Determine the (X, Y) coordinate at the center of the cell enclosing the given text.  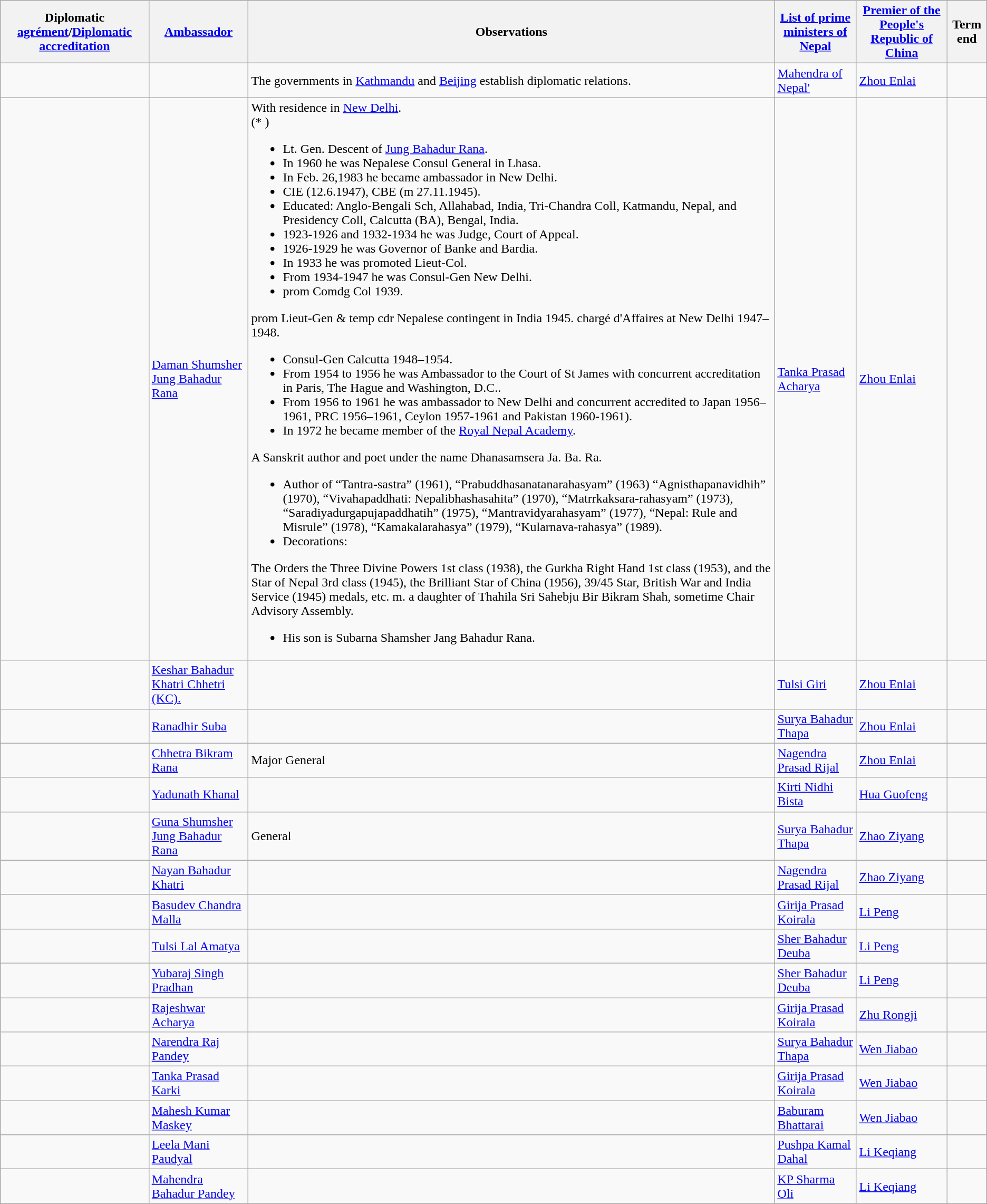
Diplomatic agrément/Diplomatic accreditation (75, 32)
Mahesh Kumar Maskey (198, 1118)
Observations (511, 32)
Mahendra of Nepal' (815, 80)
Guna Shumsher Jung Bahadur Rana (198, 836)
KP Sharma Oli (815, 1187)
List of prime ministers of Nepal (815, 32)
Daman Shumsher Jung Bahadur Rana (198, 379)
Nayan Bahadur Khatri (198, 878)
Pushpa Kamal Dahal (815, 1152)
Hua Guofeng (902, 794)
Narendra Raj Pandey (198, 1049)
Baburam Bhattarai (815, 1118)
Ambassador (198, 32)
Yadunath Khanal (198, 794)
Yubaraj Singh Pradhan (198, 980)
Rajeshwar Acharya (198, 1015)
The governments in Kathmandu and Beijing establish diplomatic relations. (511, 80)
Tulsi Giri (815, 685)
General (511, 836)
Tanka Prasad Karki (198, 1083)
Kirti Nidhi Bista (815, 794)
Chhetra Bikram Rana (198, 760)
Leela Mani Paudyal (198, 1152)
Ranadhir Suba (198, 726)
Basudev Chandra Malla (198, 911)
Term end (967, 32)
Premier of the People's Republic of China (902, 32)
Major General (511, 760)
Tulsi Lal Amatya (198, 946)
Keshar Bahadur Khatri Chhetri (KC). (198, 685)
Mahendra Bahadur Pandey (198, 1187)
Tanka Prasad Acharya (815, 379)
Zhu Rongji (902, 1015)
